For the text-containing cell, return its midpoint in (X, Y) coordinate format. 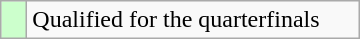
Qualified for the quarterfinals (193, 20)
